Return the (X, Y) coordinate for the center point of the cell that contains the specified text.  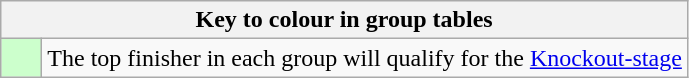
Key to colour in group tables (344, 20)
The top finisher in each group will qualify for the Knockout-stage (365, 58)
